Scan for the cell matching the given text and deliver its (X, Y) coordinate at center. 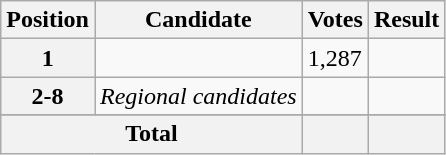
Regional candidates (198, 96)
1,287 (335, 58)
Votes (335, 20)
Position (48, 20)
1 (48, 58)
Candidate (198, 20)
Result (406, 20)
Total (152, 134)
2-8 (48, 96)
